Provide the [X, Y] coordinate of the cell's center where the given text is located.  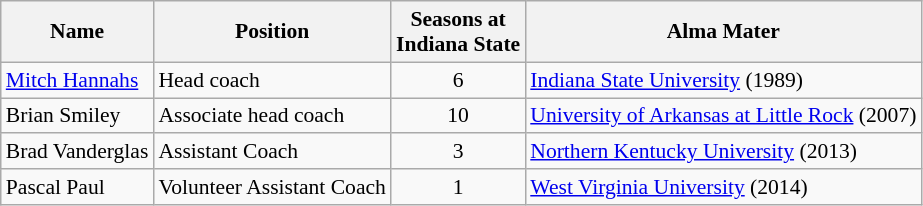
Mitch Hannahs [78, 80]
Brian Smiley [78, 116]
1 [458, 187]
Northern Kentucky University (2013) [723, 152]
6 [458, 80]
Seasons atIndiana State [458, 32]
10 [458, 116]
3 [458, 152]
Position [272, 32]
Pascal Paul [78, 187]
Alma Mater [723, 32]
Volunteer Assistant Coach [272, 187]
West Virginia University (2014) [723, 187]
Head coach [272, 80]
Associate head coach [272, 116]
Assistant Coach [272, 152]
Indiana State University (1989) [723, 80]
University of Arkansas at Little Rock (2007) [723, 116]
Brad Vanderglas [78, 152]
Name [78, 32]
